Pinpoint the cell where the given text exists, returning its [x, y] midpoint coordinate. 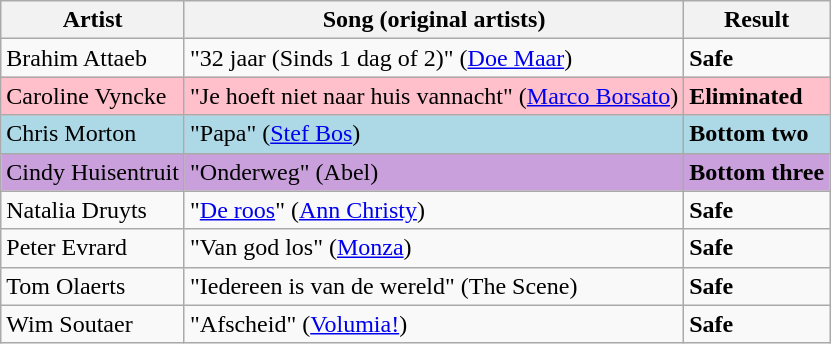
"Afscheid" (Volumia!) [434, 324]
Bottom two [757, 134]
"Iedereen is van de wereld" (The Scene) [434, 286]
"De roos" (Ann Christy) [434, 210]
Bottom three [757, 172]
"Je hoeft niet naar huis vannacht" (Marco Borsato) [434, 96]
Brahim Attaeb [93, 58]
Result [757, 20]
"Onderweg" (Abel) [434, 172]
Artist [93, 20]
Chris Morton [93, 134]
Tom Olaerts [93, 286]
Peter Evrard [93, 248]
Caroline Vyncke [93, 96]
Cindy Huisentruit [93, 172]
"32 jaar (Sinds 1 dag of 2)" (Doe Maar) [434, 58]
Eliminated [757, 96]
Song (original artists) [434, 20]
Wim Soutaer [93, 324]
"Papa" (Stef Bos) [434, 134]
"Van god los" (Monza) [434, 248]
Natalia Druyts [93, 210]
